Detect which cell encompasses the target text, then output its (X, Y) center coordinate. 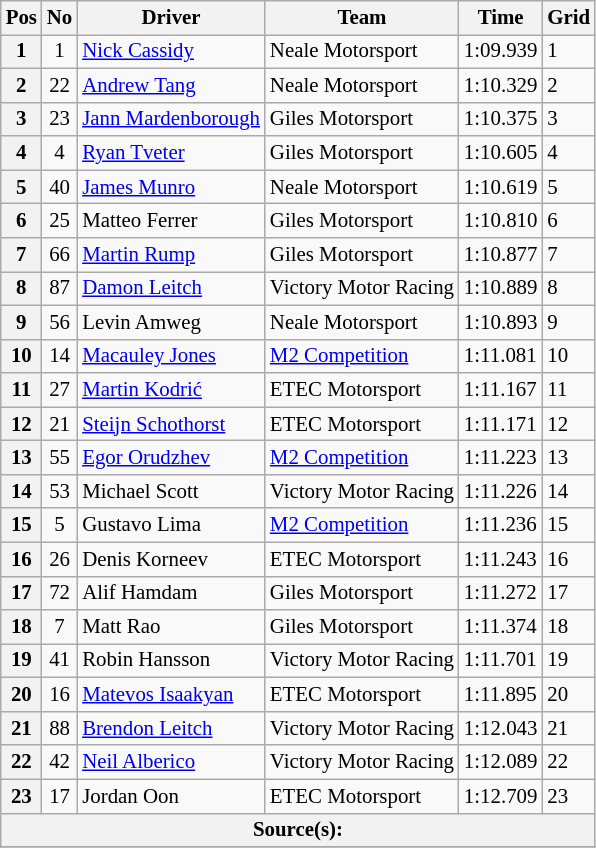
53 (60, 491)
Jordan Oon (171, 796)
1:12.709 (500, 796)
Grid (568, 18)
Matt Rao (171, 627)
1:09.939 (500, 51)
Gustavo Lima (171, 525)
Jann Mardenborough (171, 119)
No (60, 18)
Team (362, 18)
Driver (171, 18)
1:11.272 (500, 593)
87 (60, 288)
1:11.374 (500, 627)
Martin Kodrić (171, 390)
25 (60, 221)
72 (60, 593)
1:10.889 (500, 288)
Ryan Tveter (171, 153)
88 (60, 728)
Nick Cassidy (171, 51)
Martin Rump (171, 255)
Andrew Tang (171, 85)
1:11.895 (500, 695)
Levin Amweg (171, 322)
Alif Hamdam (171, 593)
Robin Hansson (171, 661)
40 (60, 187)
Denis Korneev (171, 559)
Matteo Ferrer (171, 221)
56 (60, 322)
Matevos Isaakyan (171, 695)
Time (500, 18)
Brendon Leitch (171, 728)
1:11.167 (500, 390)
1:11.171 (500, 424)
Macauley Jones (171, 356)
Michael Scott (171, 491)
James Munro (171, 187)
1:11.226 (500, 491)
1:12.089 (500, 762)
1:10.375 (500, 119)
1:10.605 (500, 153)
Source(s): (298, 830)
1:11.701 (500, 661)
1:11.243 (500, 559)
1:10.329 (500, 85)
27 (60, 390)
Neil Alberico (171, 762)
41 (60, 661)
1:10.877 (500, 255)
26 (60, 559)
1:12.043 (500, 728)
1:10.810 (500, 221)
1:11.081 (500, 356)
Damon Leitch (171, 288)
Egor Orudzhev (171, 458)
Pos (22, 18)
1:11.236 (500, 525)
Steijn Schothorst (171, 424)
1:10.893 (500, 322)
66 (60, 255)
1:11.223 (500, 458)
1:10.619 (500, 187)
42 (60, 762)
55 (60, 458)
